Detect which cell encompasses the target text, then output its [X, Y] center coordinate. 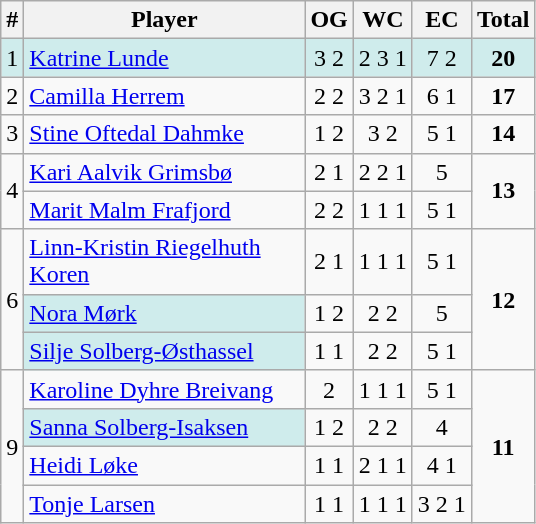
2 3 1 [382, 58]
Camilla Herrem [164, 96]
1 [12, 58]
Linn-Kristin Riegelhuth Koren [164, 262]
14 [503, 134]
WC [382, 20]
11 [503, 446]
6 [12, 300]
6 1 [442, 96]
# [12, 20]
17 [503, 96]
Nora Mørk [164, 313]
Stine Oftedal Dahmke [164, 134]
Total [503, 20]
20 [503, 58]
Player [164, 20]
12 [503, 300]
Karoline Dyhre Breivang [164, 389]
4 1 [442, 465]
Kari Aalvik Grimsbø [164, 172]
Tonje Larsen [164, 503]
Sanna Solberg-Isaksen [164, 427]
13 [503, 191]
EC [442, 20]
Marit Malm Frafjord [164, 210]
9 [12, 446]
3 [12, 134]
Silje Solberg-Østhassel [164, 351]
Heidi Løke [164, 465]
OG [329, 20]
7 2 [442, 58]
2 1 1 [382, 465]
Katrine Lunde [164, 58]
2 2 1 [382, 172]
